Search for the cell housing the specified text and yield its [X, Y] center coordinate. 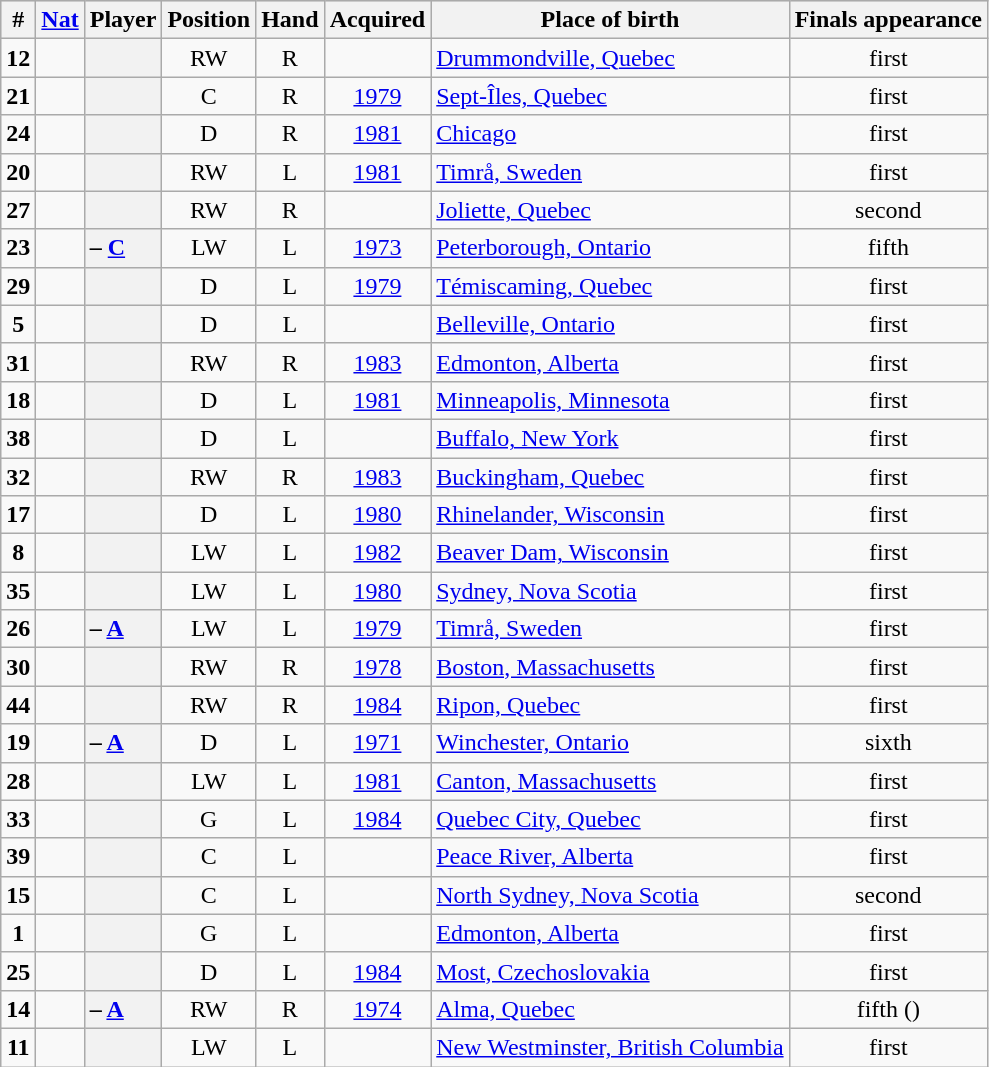
1982 [378, 553]
23 [18, 248]
Sept-Îles, Quebec [610, 96]
Peterborough, Ontario [610, 248]
18 [18, 400]
fifth () [888, 1009]
Acquired [378, 20]
44 [18, 705]
Boston, Massachusetts [610, 667]
Chicago [610, 134]
Ripon, Quebec [610, 705]
Belleville, Ontario [610, 324]
# [18, 20]
1 [18, 933]
14 [18, 1009]
25 [18, 971]
8 [18, 553]
Position [209, 20]
Témiscaming, Quebec [610, 286]
– C [123, 248]
24 [18, 134]
27 [18, 210]
20 [18, 172]
Place of birth [610, 20]
Buckingham, Quebec [610, 477]
15 [18, 895]
12 [18, 58]
19 [18, 743]
39 [18, 857]
28 [18, 781]
30 [18, 667]
33 [18, 819]
32 [18, 477]
Alma, Quebec [610, 1009]
29 [18, 286]
North Sydney, Nova Scotia [610, 895]
Sydney, Nova Scotia [610, 591]
Buffalo, New York [610, 438]
38 [18, 438]
1974 [378, 1009]
5 [18, 324]
Quebec City, Quebec [610, 819]
Most, Czechoslovakia [610, 971]
New Westminster, British Columbia [610, 1047]
31 [18, 362]
21 [18, 96]
1971 [378, 743]
11 [18, 1047]
1978 [378, 667]
Peace River, Alberta [610, 857]
1973 [378, 248]
Rhinelander, Wisconsin [610, 515]
Winchester, Ontario [610, 743]
Minneapolis, Minnesota [610, 400]
Joliette, Quebec [610, 210]
26 [18, 629]
35 [18, 591]
Beaver Dam, Wisconsin [610, 553]
Nat [60, 20]
sixth [888, 743]
fifth [888, 248]
Canton, Massachusetts [610, 781]
Hand [290, 20]
Drummondville, Quebec [610, 58]
Player [123, 20]
Finals appearance [888, 20]
17 [18, 515]
